Search for the cell housing the specified text and yield its (x, y) center coordinate. 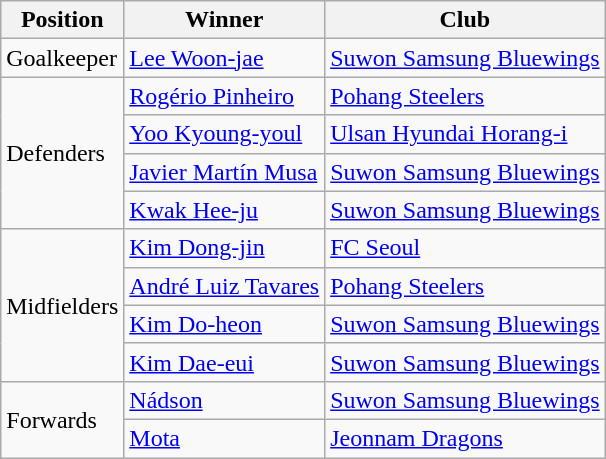
Mota (224, 438)
Forwards (62, 419)
Lee Woon-jae (224, 58)
Midfielders (62, 305)
Nádson (224, 400)
Goalkeeper (62, 58)
Kim Dae-eui (224, 362)
Kim Dong-jin (224, 248)
Ulsan Hyundai Horang-i (465, 134)
Kim Do-heon (224, 324)
Winner (224, 20)
Yoo Kyoung-youl (224, 134)
Club (465, 20)
Javier Martín Musa (224, 172)
Position (62, 20)
Kwak Hee-ju (224, 210)
Rogério Pinheiro (224, 96)
Defenders (62, 153)
FC Seoul (465, 248)
Jeonnam Dragons (465, 438)
André Luiz Tavares (224, 286)
